Return (x, y) of the center of cell containing provided text 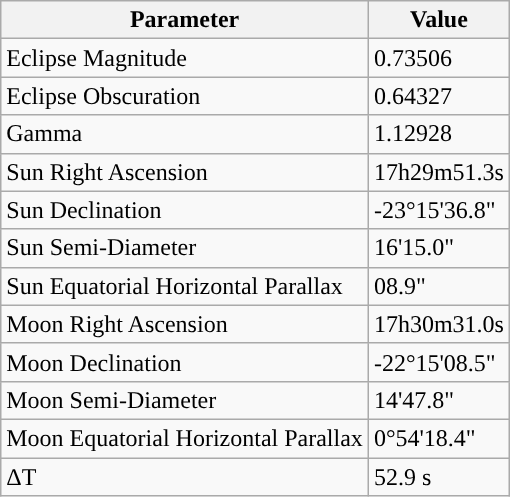
Sun Equatorial Horizontal Parallax (185, 286)
08.9" (438, 286)
Sun Declination (185, 210)
-23°15'36.8" (438, 210)
16'15.0" (438, 248)
Eclipse Obscuration (185, 96)
52.9 s (438, 477)
1.12928 (438, 134)
Moon Right Ascension (185, 324)
-22°15'08.5" (438, 362)
Eclipse Magnitude (185, 58)
0°54'18.4" (438, 438)
Parameter (185, 20)
Moon Equatorial Horizontal Parallax (185, 438)
0.64327 (438, 96)
17h29m51.3s (438, 172)
Moon Declination (185, 362)
Gamma (185, 134)
17h30m31.0s (438, 324)
Sun Right Ascension (185, 172)
14'47.8" (438, 400)
0.73506 (438, 58)
Value (438, 20)
Sun Semi-Diameter (185, 248)
ΔT (185, 477)
Moon Semi-Diameter (185, 400)
